Determine the [x, y] coordinate at the center of the cell enclosing the given text.  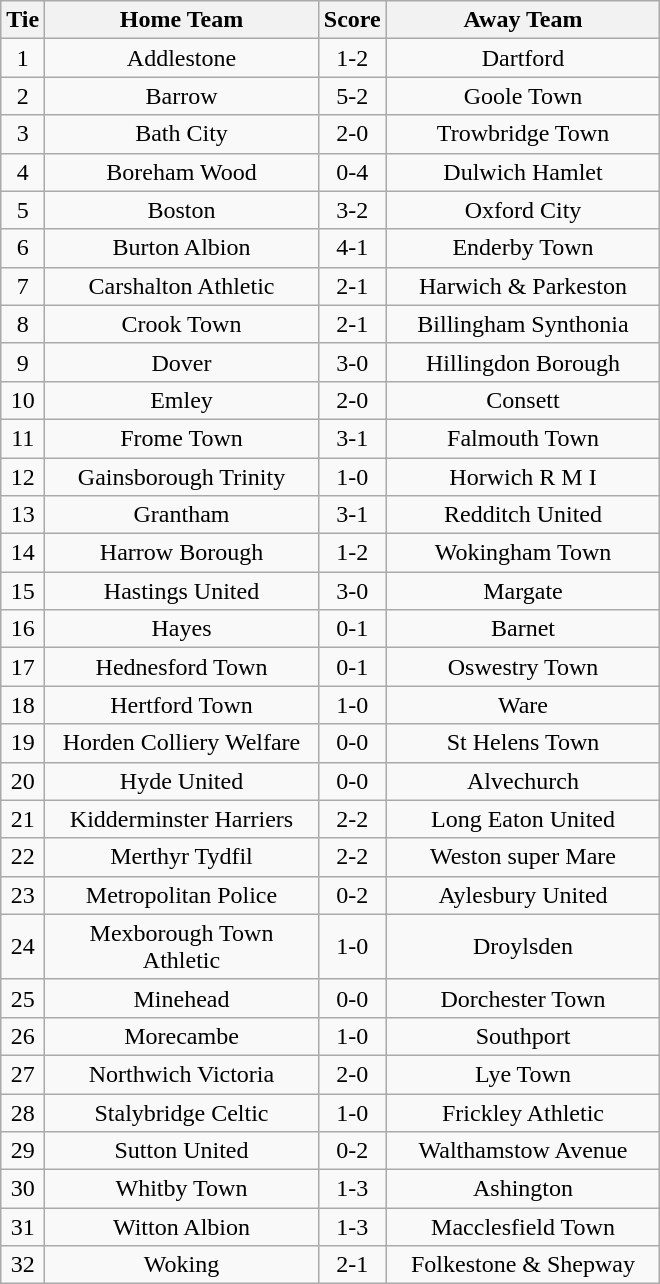
Droylsden [523, 946]
Long Eaton United [523, 819]
Horwich R M I [523, 477]
Gainsborough Trinity [182, 477]
Harrow Borough [182, 553]
Northwich Victoria [182, 1074]
30 [23, 1189]
6 [23, 248]
31 [23, 1227]
Frickley Athletic [523, 1113]
19 [23, 743]
Redditch United [523, 515]
Lye Town [523, 1074]
Macclesfield Town [523, 1227]
Kidderminster Harriers [182, 819]
Hayes [182, 629]
11 [23, 438]
24 [23, 946]
32 [23, 1265]
Wokingham Town [523, 553]
Hastings United [182, 591]
5-2 [352, 96]
Bath City [182, 134]
15 [23, 591]
7 [23, 286]
Hyde United [182, 781]
Boreham Wood [182, 172]
Score [352, 20]
Horden Colliery Welfare [182, 743]
Witton Albion [182, 1227]
Frome Town [182, 438]
3 [23, 134]
0-4 [352, 172]
Ware [523, 705]
Weston super Mare [523, 857]
Merthyr Tydfil [182, 857]
4 [23, 172]
5 [23, 210]
Stalybridge Celtic [182, 1113]
Dover [182, 362]
10 [23, 400]
Hillingdon Borough [523, 362]
26 [23, 1036]
25 [23, 998]
Harwich & Parkeston [523, 286]
Emley [182, 400]
21 [23, 819]
16 [23, 629]
Goole Town [523, 96]
Walthamstow Avenue [523, 1151]
Sutton United [182, 1151]
12 [23, 477]
Margate [523, 591]
28 [23, 1113]
Crook Town [182, 324]
Morecambe [182, 1036]
Home Team [182, 20]
Enderby Town [523, 248]
23 [23, 895]
Dartford [523, 58]
Ashington [523, 1189]
Folkestone & Shepway [523, 1265]
8 [23, 324]
Aylesbury United [523, 895]
Southport [523, 1036]
Oswestry Town [523, 667]
22 [23, 857]
Minehead [182, 998]
4-1 [352, 248]
Falmouth Town [523, 438]
Hertford Town [182, 705]
Whitby Town [182, 1189]
20 [23, 781]
Dorchester Town [523, 998]
1 [23, 58]
Billingham Synthonia [523, 324]
Metropolitan Police [182, 895]
Addlestone [182, 58]
St Helens Town [523, 743]
Oxford City [523, 210]
Barnet [523, 629]
Grantham [182, 515]
9 [23, 362]
17 [23, 667]
Burton Albion [182, 248]
Dulwich Hamlet [523, 172]
Trowbridge Town [523, 134]
Woking [182, 1265]
13 [23, 515]
Barrow [182, 96]
Boston [182, 210]
14 [23, 553]
Consett [523, 400]
18 [23, 705]
2 [23, 96]
Hednesford Town [182, 667]
Mexborough Town Athletic [182, 946]
Tie [23, 20]
29 [23, 1151]
Carshalton Athletic [182, 286]
27 [23, 1074]
Away Team [523, 20]
Alvechurch [523, 781]
3-2 [352, 210]
